Capture the cell that displays the provided text and extract its [x, y] central coordinate. 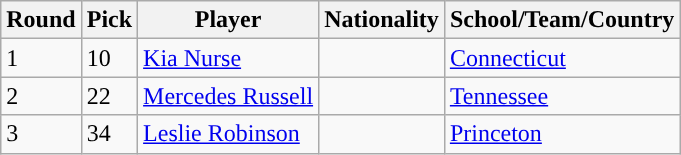
2 [41, 96]
3 [41, 134]
Tennessee [562, 96]
Player [228, 20]
22 [109, 96]
Princeton [562, 134]
10 [109, 58]
Kia Nurse [228, 58]
1 [41, 58]
Pick [109, 20]
Nationality [382, 20]
34 [109, 134]
Leslie Robinson [228, 134]
School/Team/Country [562, 20]
Round [41, 20]
Connecticut [562, 58]
Mercedes Russell [228, 96]
